Identify which cell holds the provided text, then report its [x, y] central coordinate. 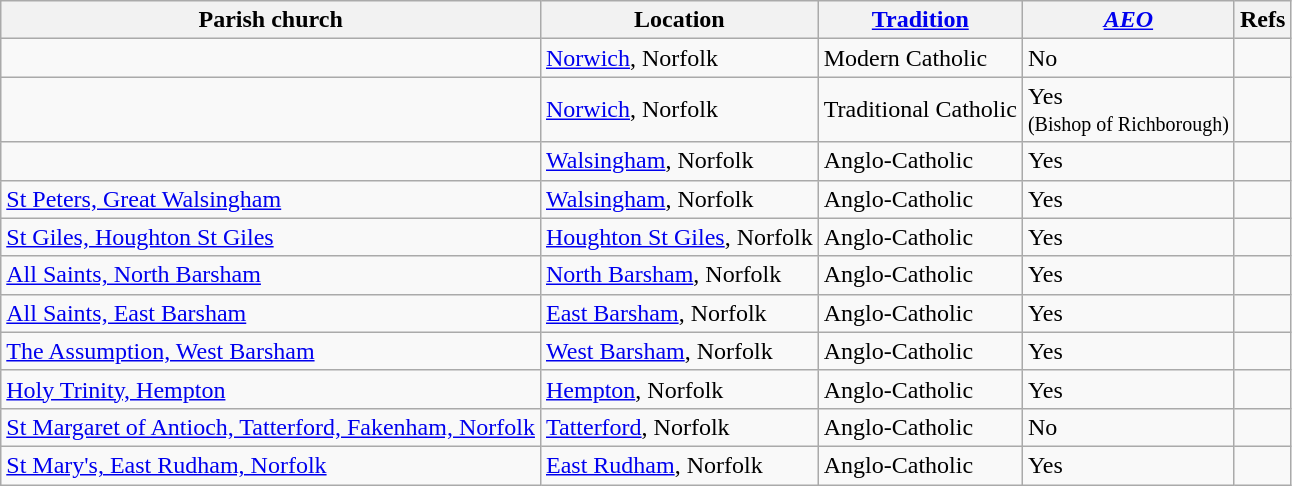
St Margaret of Antioch, Tatterford, Fakenham, Norfolk [271, 427]
East Barsham, Norfolk [679, 313]
Yes (Bishop of Richborough) [1128, 110]
Holy Trinity, Hempton [271, 389]
East Rudham, Norfolk [679, 465]
St Mary's, East Rudham, Norfolk [271, 465]
Location [679, 20]
Traditional Catholic [920, 110]
North Barsham, Norfolk [679, 275]
St Peters, Great Walsingham [271, 199]
Refs [1262, 20]
The Assumption, West Barsham [271, 351]
Tradition [920, 20]
Hempton, Norfolk [679, 389]
All Saints, East Barsham [271, 313]
West Barsham, Norfolk [679, 351]
Modern Catholic [920, 58]
Houghton St Giles, Norfolk [679, 237]
Tatterford, Norfolk [679, 427]
All Saints, North Barsham [271, 275]
St Giles, Houghton St Giles [271, 237]
Parish church [271, 20]
AEO [1128, 20]
